Provide the [x, y] coordinate of the cell's center where the given text is located.  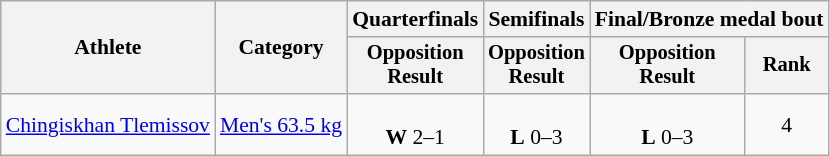
Men's 63.5 kg [281, 124]
Quarterfinals [415, 19]
Athlete [108, 48]
W 2–1 [415, 124]
Rank [787, 66]
Chingiskhan Tlemissov [108, 124]
4 [787, 124]
Semifinals [536, 19]
Final/Bronze medal bout [710, 19]
Category [281, 48]
